Determine the [X, Y] coordinate at the center of the cell enclosing the given text.  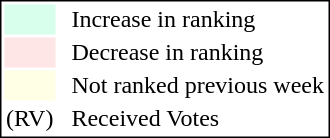
(RV) [29, 119]
Decrease in ranking [198, 53]
Increase in ranking [198, 19]
Received Votes [198, 119]
Not ranked previous week [198, 85]
